Locate the cell with the specified text and output its (x, y) center coordinate. 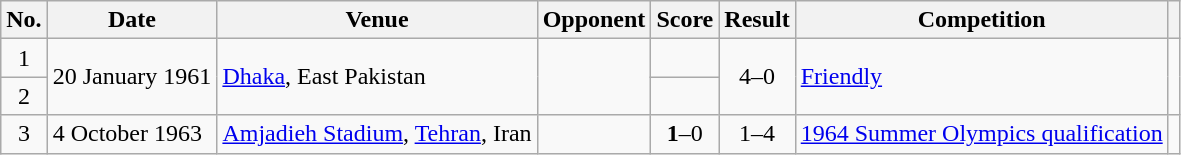
Friendly (982, 77)
1964 Summer Olympics qualification (982, 134)
Score (685, 20)
1–4 (757, 134)
4–0 (757, 77)
Venue (377, 20)
20 January 1961 (132, 77)
Competition (982, 20)
Date (132, 20)
4 October 1963 (132, 134)
Dhaka, East Pakistan (377, 77)
1 (24, 58)
Opponent (594, 20)
1–0 (685, 134)
2 (24, 96)
Amjadieh Stadium, Tehran, Iran (377, 134)
No. (24, 20)
Result (757, 20)
3 (24, 134)
